Pinpoint the cell where the given text exists, returning its [X, Y] midpoint coordinate. 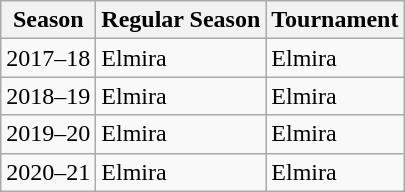
Season [48, 20]
Regular Season [181, 20]
2019–20 [48, 134]
Tournament [335, 20]
2018–19 [48, 96]
2020–21 [48, 172]
2017–18 [48, 58]
